Search for the cell housing the specified text and yield its (x, y) center coordinate. 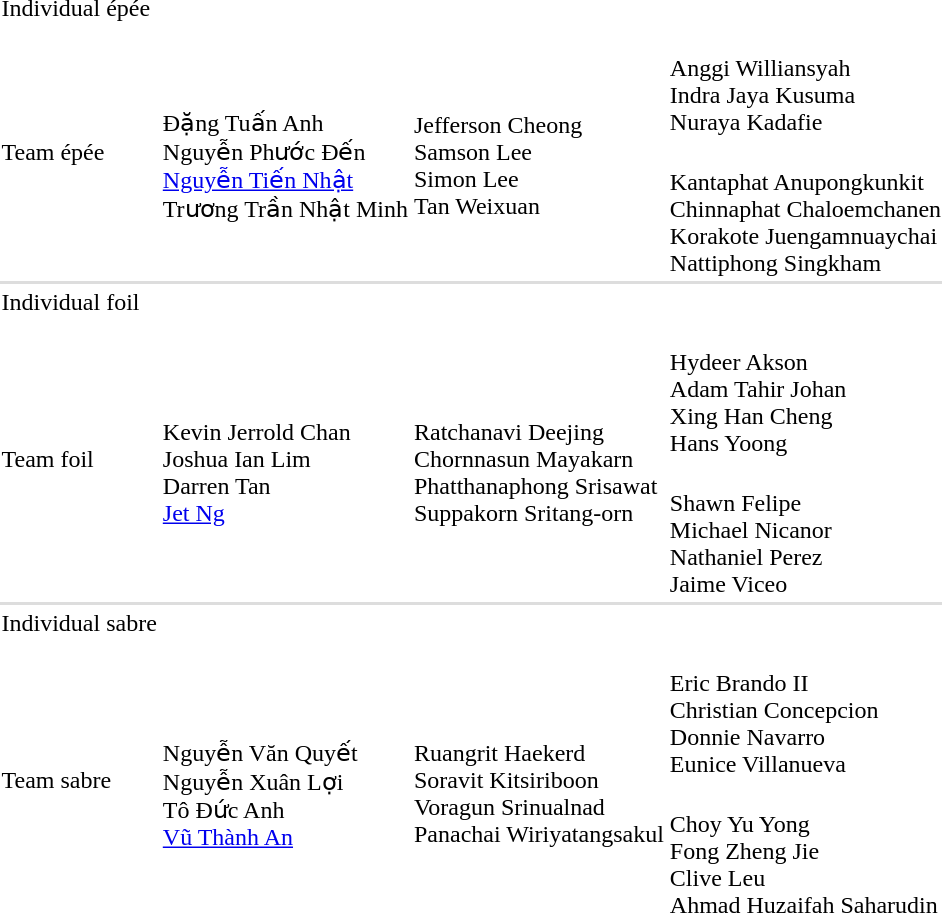
Ratchanavi DeejingChornnasun MayakarnPhatthanaphong SrisawatSuppakorn Sritang-orn (538, 460)
Team épée (79, 152)
Kevin Jerrold ChanJoshua Ian LimDarren TanJet Ng (285, 460)
Eric Brando IIChristian ConcepcionDonnie NavarroEunice Villanueva (805, 710)
Shawn FelipeMichael NicanorNathaniel PerezJaime Viceo (805, 530)
Jefferson CheongSamson LeeSimon LeeTan Weixuan (538, 152)
Team foil (79, 460)
Anggi WilliansyahIndra Jaya KusumaNuraya Kadafie (805, 82)
Hydeer AksonAdam Tahir JohanXing Han ChengHans Yoong (805, 389)
Individual sabre (79, 623)
Kantaphat AnupongkunkitChinnaphat ChaloemchanenKorakote JuengamnuaychaiNattiphong Singkham (805, 209)
Đặng Tuấn AnhNguyễn Phước ĐếnNguyễn Tiến NhậtTrương Trần Nhật Minh (285, 152)
Individual foil (79, 302)
